Pinpoint the cell where the given text exists, returning its (X, Y) midpoint coordinate. 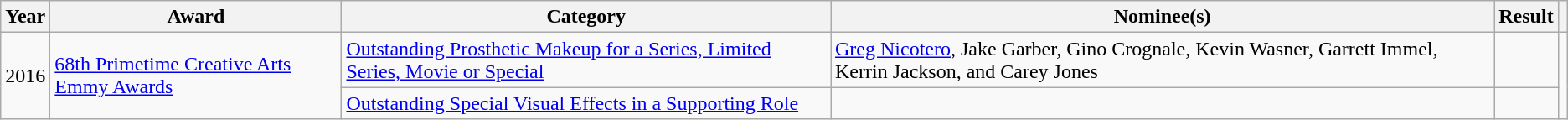
Outstanding Prosthetic Makeup for a Series, Limited Series, Movie or Special (586, 60)
Award (196, 17)
Outstanding Special Visual Effects in a Supporting Role (586, 103)
Nominee(s) (1163, 17)
Category (586, 17)
2016 (25, 76)
Greg Nicotero, Jake Garber, Gino Crognale, Kevin Wasner, Garrett Immel, Kerrin Jackson, and Carey Jones (1163, 60)
68th Primetime Creative Arts Emmy Awards (196, 76)
Result (1526, 17)
Year (25, 17)
